Find where the given text appears and provide that cell's center as [x, y] coordinate. 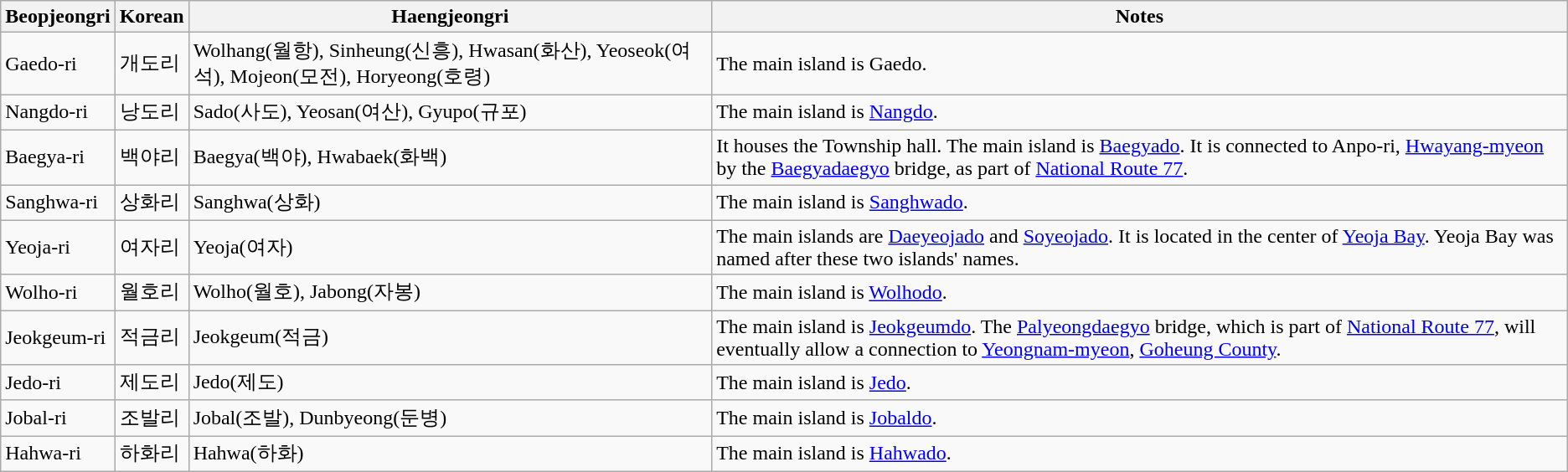
Jedo-ri [58, 383]
Sanghwa-ri [58, 203]
Baegya(백야), Hwabaek(화백) [451, 157]
개도리 [152, 64]
Korean [152, 17]
적금리 [152, 338]
Wolho-ri [58, 293]
Jeokgeum(적금) [451, 338]
Nangdo-ri [58, 112]
Wolhang(월항), Sinheung(신흥), Hwasan(화산), Yeoseok(여석), Mojeon(모전), Horyeong(호령) [451, 64]
월호리 [152, 293]
The main island is Jedo. [1140, 383]
Jobal-ri [58, 418]
The main islands are Daeyeojado and Soyeojado. It is located in the center of Yeoja Bay. Yeoja Bay was named after these two islands' names. [1140, 248]
하화리 [152, 454]
조발리 [152, 418]
Notes [1140, 17]
Haengjeongri [451, 17]
낭도리 [152, 112]
The main island is Hahwado. [1140, 454]
The main island is Wolhodo. [1140, 293]
Baegya-ri [58, 157]
Jedo(제도) [451, 383]
Yeoja(여자) [451, 248]
The main island is Gaedo. [1140, 64]
The main island is Sanghwado. [1140, 203]
Jobal(조발), Dunbyeong(둔병) [451, 418]
제도리 [152, 383]
Yeoja-ri [58, 248]
Wolho(월호), Jabong(자봉) [451, 293]
Hahwa-ri [58, 454]
Gaedo-ri [58, 64]
Hahwa(하화) [451, 454]
The main island is Nangdo. [1140, 112]
Jeokgeum-ri [58, 338]
백야리 [152, 157]
Beopjeongri [58, 17]
Sanghwa(상화) [451, 203]
여자리 [152, 248]
상화리 [152, 203]
Sado(사도), Yeosan(여산), Gyupo(규포) [451, 112]
The main island is Jobaldo. [1140, 418]
